Search for the cell housing the specified text and yield its (X, Y) center coordinate. 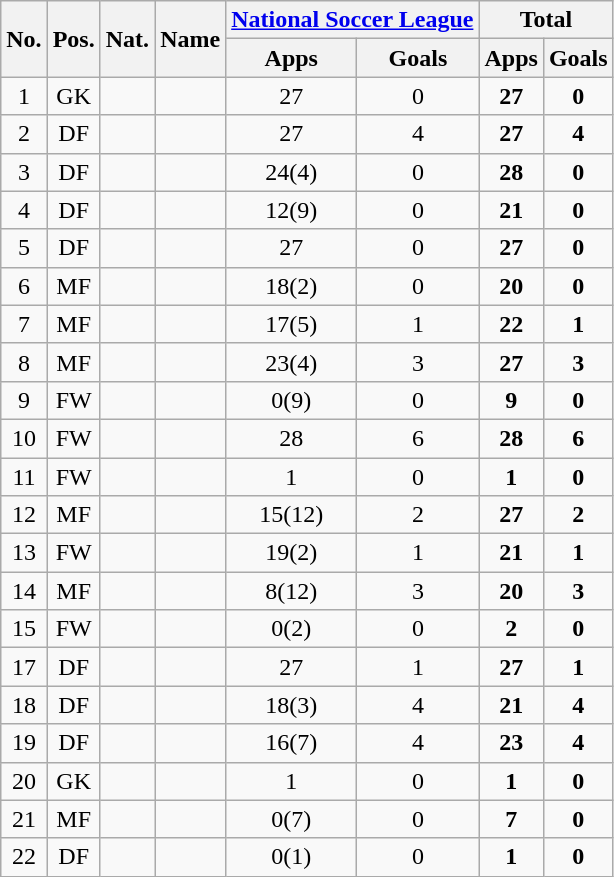
18 (24, 705)
No. (24, 39)
Total (546, 20)
0(7) (292, 819)
18(2) (292, 286)
11 (24, 477)
19(2) (292, 553)
0(1) (292, 857)
24(4) (292, 172)
23 (511, 743)
18(3) (292, 705)
Pos. (74, 39)
19 (24, 743)
8(12) (292, 591)
0(2) (292, 629)
23(4) (292, 362)
National Soccer League (352, 20)
13 (24, 553)
15(12) (292, 515)
16(7) (292, 743)
17(5) (292, 324)
8 (24, 362)
14 (24, 591)
17 (24, 667)
12(9) (292, 210)
Name (190, 39)
15 (24, 629)
10 (24, 438)
5 (24, 248)
Nat. (127, 39)
0(9) (292, 400)
12 (24, 515)
